Identify which cell holds the provided text, then report its (x, y) central coordinate. 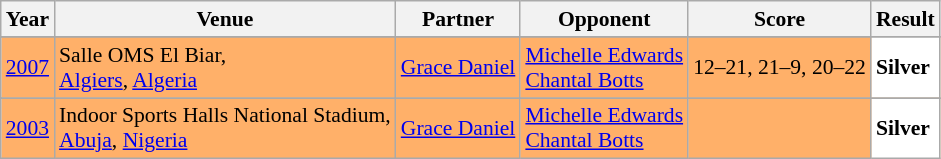
Venue (225, 19)
Opponent (604, 19)
12–21, 21–9, 20–22 (780, 68)
Salle OMS El Biar,Algiers, Algeria (225, 68)
Result (906, 19)
Indoor Sports Halls National Stadium,Abuja, Nigeria (225, 128)
Year (28, 19)
2007 (28, 68)
2003 (28, 128)
Score (780, 19)
Partner (458, 19)
